Return [X, Y] of the center of cell containing provided text 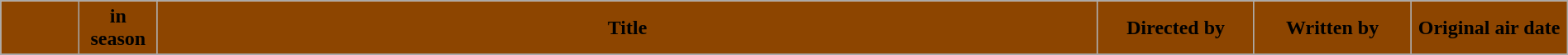
Directed by [1176, 28]
Original air date [1489, 28]
Title [627, 28]
Written by [1331, 28]
in season [117, 28]
